For the text-containing cell, return its midpoint in (x, y) coordinate format. 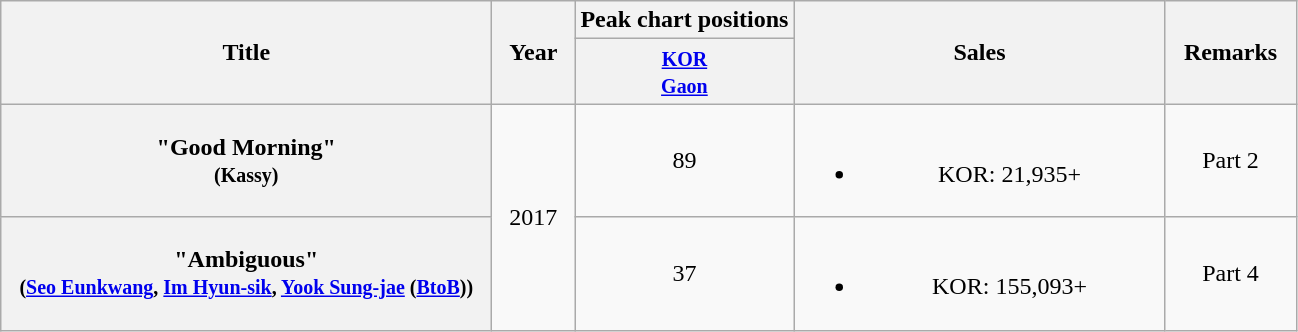
Sales (980, 52)
Part 4 (1230, 274)
Year (534, 52)
2017 (534, 217)
"Good Morning"(Kassy) (246, 160)
Part 2 (1230, 160)
Remarks (1230, 52)
"Ambiguous"(Seo Eunkwang, Im Hyun-sik, Yook Sung-jae (BtoB)) (246, 274)
KORGaon (684, 72)
Title (246, 52)
KOR: 155,093+ (980, 274)
KOR: 21,935+ (980, 160)
Peak chart positions (684, 20)
37 (684, 274)
89 (684, 160)
